Determine the [X, Y] coordinate at the center of the cell enclosing the given text.  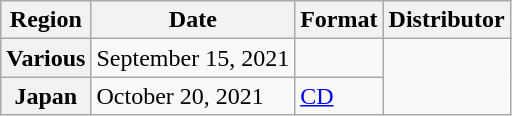
Format [339, 20]
October 20, 2021 [193, 96]
Distributor [446, 20]
Japan [46, 96]
Region [46, 20]
Various [46, 58]
September 15, 2021 [193, 58]
Date [193, 20]
CD [339, 96]
